From the cell containing the given text, extract its center point as (x, y) coordinate. 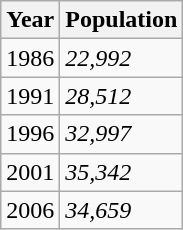
35,342 (122, 172)
Year (30, 20)
Population (122, 20)
1991 (30, 96)
32,997 (122, 134)
22,992 (122, 58)
1986 (30, 58)
1996 (30, 134)
2006 (30, 210)
28,512 (122, 96)
34,659 (122, 210)
2001 (30, 172)
